Identify which cell holds the provided text, then report its [x, y] central coordinate. 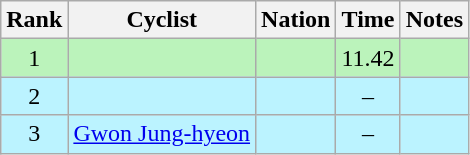
Rank [34, 20]
Nation [296, 20]
3 [34, 134]
Time [368, 20]
Notes [434, 20]
11.42 [368, 58]
1 [34, 58]
Cyclist [162, 20]
2 [34, 96]
Gwon Jung-hyeon [162, 134]
